Output the (X, Y) coordinate of the center of the cell containing the given text.  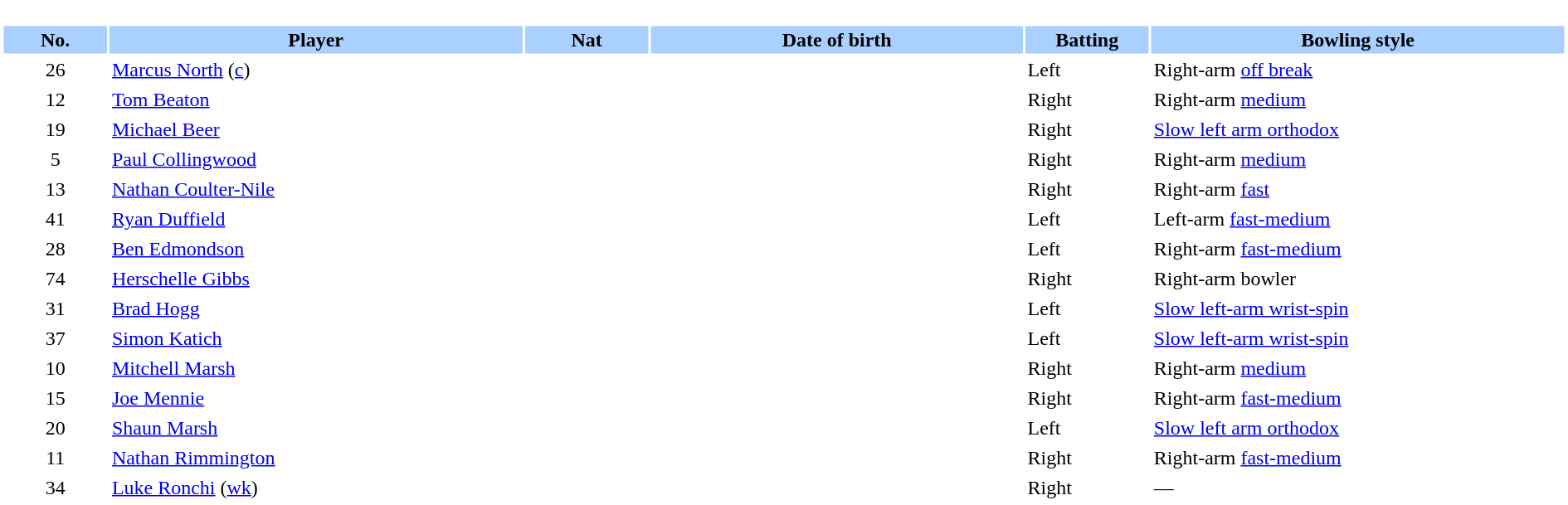
Herschelle Gibbs (316, 279)
28 (55, 249)
20 (55, 428)
11 (55, 458)
Batting (1087, 40)
Ryan Duffield (316, 219)
12 (55, 100)
Date of birth (837, 40)
No. (55, 40)
Luke Ronchi (wk) (316, 488)
Shaun Marsh (316, 428)
74 (55, 279)
34 (55, 488)
10 (55, 368)
Bowling style (1358, 40)
Joe Mennie (316, 398)
Paul Collingwood (316, 159)
Nathan Rimmington (316, 458)
Mitchell Marsh (316, 368)
13 (55, 189)
Player (316, 40)
Right-arm fast (1358, 189)
41 (55, 219)
31 (55, 308)
15 (55, 398)
37 (55, 338)
Nat (586, 40)
Ben Edmondson (316, 249)
Left-arm fast-medium (1358, 219)
26 (55, 70)
Tom Beaton (316, 100)
Michael Beer (316, 129)
Brad Hogg (316, 308)
19 (55, 129)
5 (55, 159)
Right-arm off break (1358, 70)
Right-arm bowler (1358, 279)
Marcus North (c) (316, 70)
— (1358, 488)
Nathan Coulter-Nile (316, 189)
Simon Katich (316, 338)
